Find where the given text appears and provide that cell's center as (X, Y) coordinate. 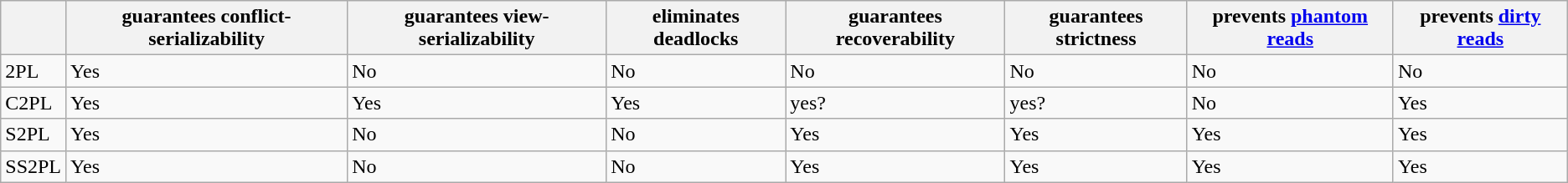
eliminates deadlocks (696, 28)
guarantees view-serializability (477, 28)
guarantees conflict-serializability (207, 28)
guarantees strictness (1096, 28)
S2PL (34, 135)
2PL (34, 71)
prevents dirty reads (1480, 28)
prevents phantom reads (1290, 28)
C2PL (34, 103)
guarantees recoverability (895, 28)
SS2PL (34, 166)
